Return the [X, Y] coordinate for the center point of the cell that contains the specified text.  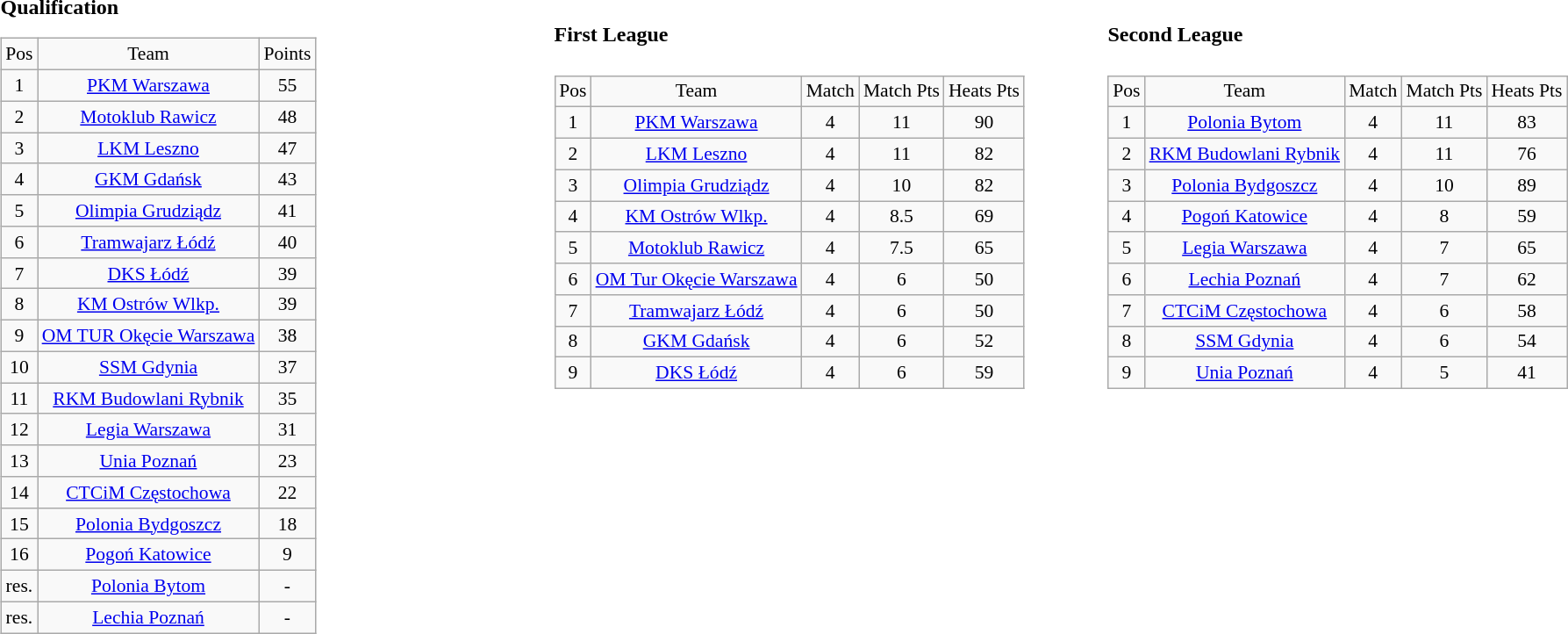
OM Tur Okęcie Warszawa [697, 279]
15 [19, 523]
52 [984, 342]
Points [287, 54]
38 [287, 335]
22 [287, 493]
76 [1527, 154]
54 [1527, 342]
62 [1527, 279]
13 [19, 461]
47 [287, 148]
37 [287, 367]
7.5 [902, 248]
OM TUR Okęcie Warszawa [149, 335]
23 [287, 461]
8.5 [902, 217]
43 [287, 179]
83 [1527, 123]
18 [287, 523]
58 [1527, 310]
31 [287, 429]
69 [984, 217]
48 [287, 117]
35 [287, 399]
40 [287, 242]
12 [19, 429]
16 [19, 555]
55 [287, 85]
90 [984, 123]
89 [1527, 185]
14 [19, 493]
